Determine the [X, Y] coordinate at the center of the cell enclosing the given text.  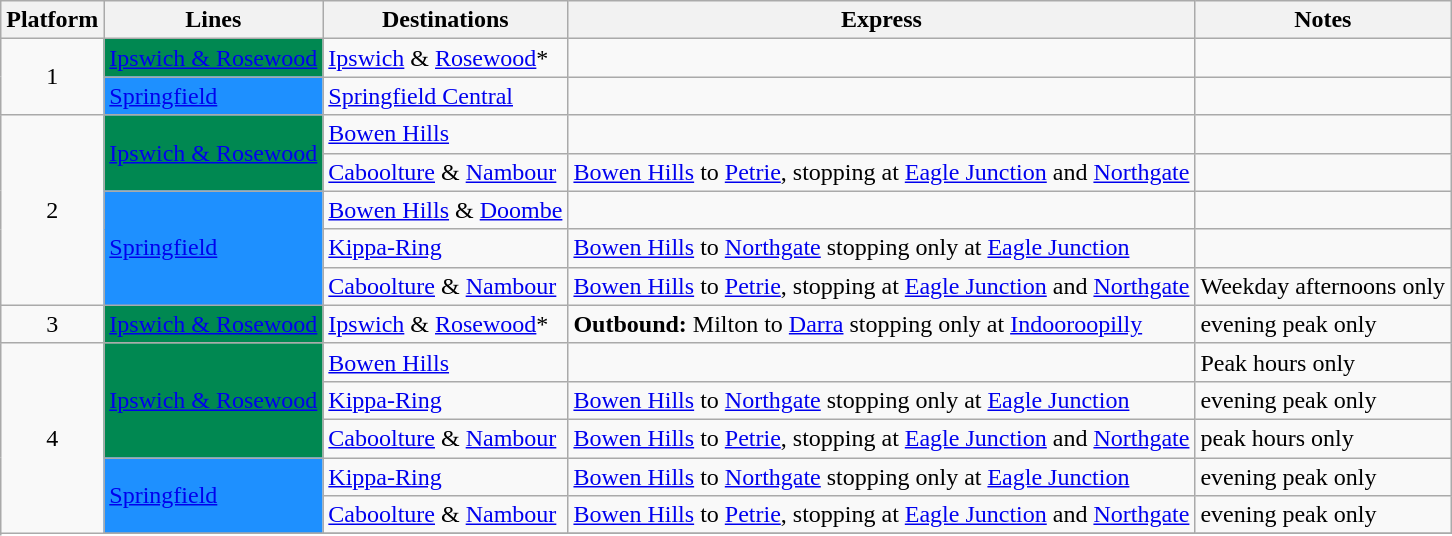
Peak hours only [1323, 362]
Outbound: Milton to Darra stopping only at Indooroopilly [882, 324]
Express [882, 20]
Bowen Hills & Doombe [446, 210]
Lines [214, 20]
2 [52, 210]
peak hours only [1323, 438]
Destinations [446, 20]
Springfield Central [446, 96]
Notes [1323, 20]
Platform [52, 20]
1 [52, 77]
3 [52, 324]
Weekday afternoons only [1323, 286]
4 [52, 438]
